Detect which cell encompasses the target text, then output its (x, y) center coordinate. 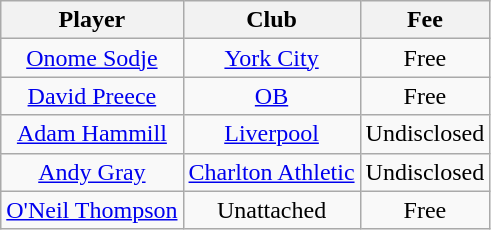
Fee (425, 20)
OB (272, 96)
Adam Hammill (92, 134)
Unattached (272, 210)
Charlton Athletic (272, 172)
O'Neil Thompson (92, 210)
Liverpool (272, 134)
David Preece (92, 96)
Player (92, 20)
York City (272, 58)
Andy Gray (92, 172)
Onome Sodje (92, 58)
Club (272, 20)
